Detect which cell encompasses the target text, then output its [x, y] center coordinate. 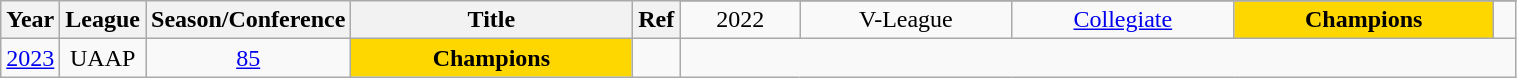
Year [30, 20]
UAAP [103, 58]
85 [248, 58]
Title [492, 20]
League [103, 20]
2023 [30, 58]
V-League [906, 20]
Season/Conference [248, 20]
Ref [656, 20]
Collegiate [1123, 20]
2022 [740, 20]
